Pinpoint the cell where the given text exists, returning its (x, y) midpoint coordinate. 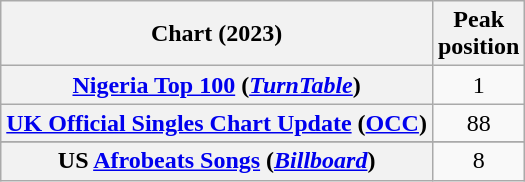
88 (478, 123)
US Afrobeats Songs (Billboard) (217, 161)
UK Official Singles Chart Update (OCC) (217, 123)
Nigeria Top 100 (TurnTable) (217, 85)
1 (478, 85)
8 (478, 161)
Peakposition (478, 34)
Chart (2023) (217, 34)
